Output the (x, y) coordinate of the center of the cell containing the given text.  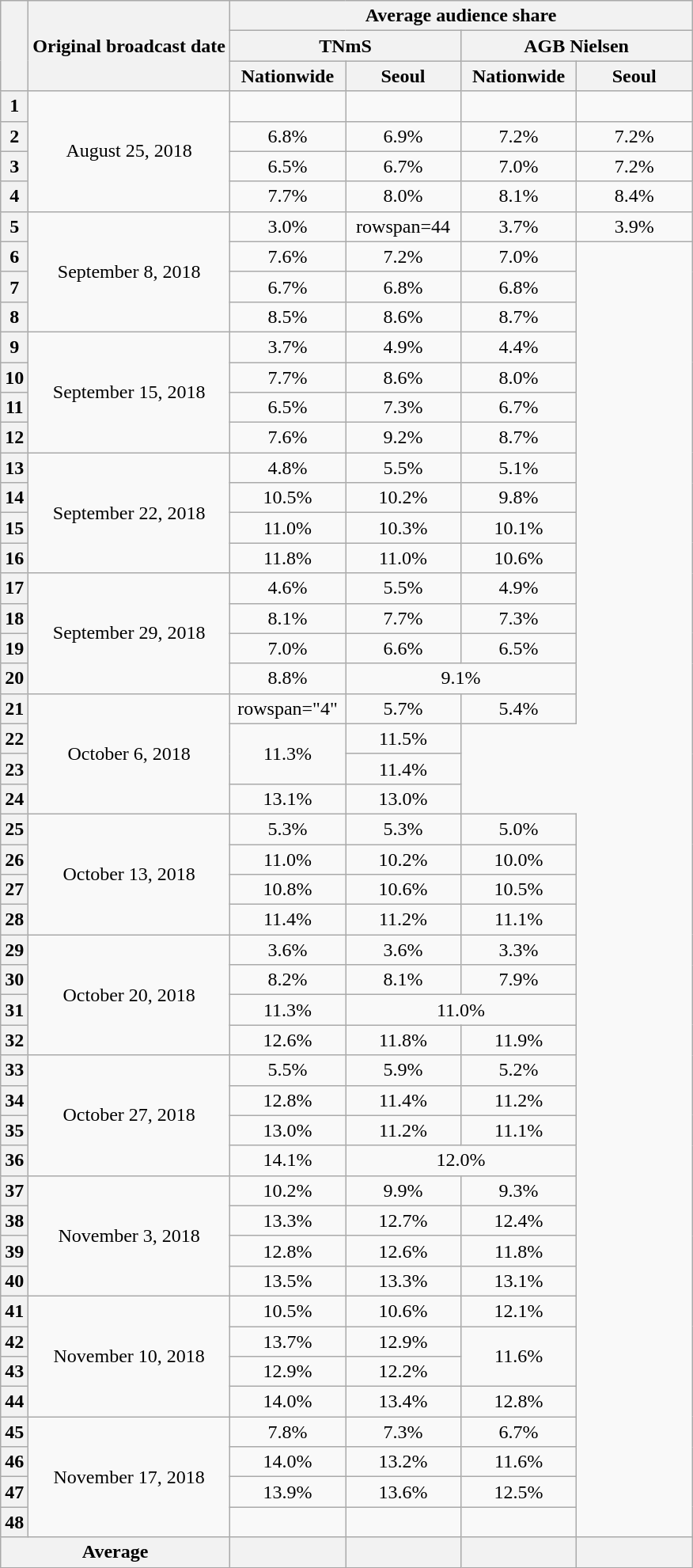
19 (14, 648)
Average (116, 1552)
32 (14, 1040)
22 (14, 738)
September 29, 2018 (130, 633)
8.2% (287, 980)
November 3, 2018 (130, 1236)
35 (14, 1130)
9 (14, 347)
12.0% (460, 1160)
20 (14, 678)
41 (14, 1311)
3.0% (287, 226)
9.3% (519, 1190)
42 (14, 1342)
14.1% (287, 1160)
5 (14, 226)
September 15, 2018 (130, 392)
5.2% (519, 1070)
11 (14, 408)
23 (14, 769)
4.4% (519, 347)
30 (14, 980)
1 (14, 106)
Original broadcast date (130, 46)
5.9% (403, 1070)
13.7% (287, 1342)
14 (14, 498)
5.0% (519, 829)
37 (14, 1190)
13.4% (403, 1402)
8.5% (287, 317)
November 10, 2018 (130, 1356)
October 27, 2018 (130, 1115)
12.2% (403, 1372)
44 (14, 1402)
5.1% (519, 468)
10.8% (287, 890)
25 (14, 829)
10 (14, 378)
26 (14, 859)
8.8% (287, 678)
October 6, 2018 (130, 754)
18 (14, 618)
rowspan="4" (287, 708)
15 (14, 528)
5.4% (519, 708)
13 (14, 468)
3.3% (519, 950)
9.2% (403, 438)
August 25, 2018 (130, 151)
24 (14, 799)
11.5% (403, 738)
13.5% (287, 1281)
13.9% (287, 1492)
8 (14, 317)
7.8% (287, 1432)
3 (14, 166)
9.1% (460, 678)
46 (14, 1462)
38 (14, 1221)
27 (14, 890)
9.8% (519, 498)
5.7% (403, 708)
12.4% (519, 1221)
39 (14, 1251)
10.1% (519, 528)
12.5% (519, 1492)
7.9% (519, 980)
October 20, 2018 (130, 995)
16 (14, 558)
36 (14, 1160)
2 (14, 136)
13.6% (403, 1492)
12 (14, 438)
3.9% (634, 226)
September 22, 2018 (130, 513)
13.2% (403, 1462)
28 (14, 920)
TNmS (345, 46)
4 (14, 196)
6.6% (403, 648)
45 (14, 1432)
47 (14, 1492)
11.9% (519, 1040)
Average audience share (460, 16)
4.8% (287, 468)
21 (14, 708)
9.9% (403, 1190)
6 (14, 256)
10.0% (519, 859)
31 (14, 1010)
34 (14, 1100)
10.3% (403, 528)
7 (14, 287)
rowspan=44 (403, 226)
AGB Nielsen (577, 46)
33 (14, 1070)
12.7% (403, 1221)
6.9% (403, 136)
43 (14, 1372)
September 8, 2018 (130, 271)
4.6% (287, 588)
29 (14, 950)
17 (14, 588)
40 (14, 1281)
48 (14, 1522)
12.1% (519, 1311)
November 17, 2018 (130, 1477)
8.4% (634, 196)
October 13, 2018 (130, 874)
